Capture the cell that displays the provided text and extract its (x, y) central coordinate. 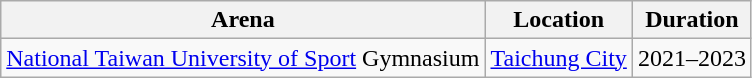
Arena (243, 20)
2021–2023 (692, 58)
Location (558, 20)
Taichung City (558, 58)
Duration (692, 20)
National Taiwan University of Sport Gymnasium (243, 58)
